Detect which cell encompasses the target text, then output its [x, y] center coordinate. 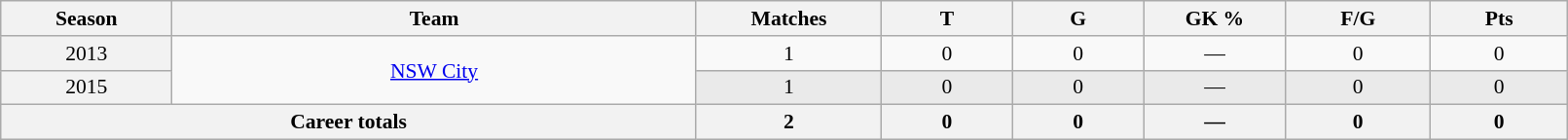
2015 [87, 87]
Pts [1499, 18]
2013 [87, 53]
G [1078, 18]
Matches [788, 18]
GK % [1215, 18]
NSW City [434, 70]
2 [788, 122]
Career totals [348, 122]
F/G [1358, 18]
Team [434, 18]
Season [87, 18]
T [948, 18]
